Search for the cell housing the specified text and yield its [X, Y] center coordinate. 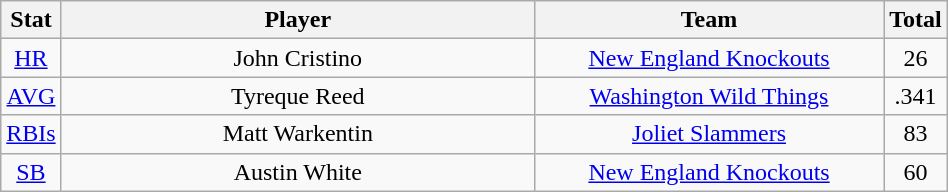
60 [916, 172]
AVG [31, 96]
83 [916, 134]
Washington Wild Things [708, 96]
Stat [31, 20]
26 [916, 58]
HR [31, 58]
Tyreque Reed [298, 96]
SB [31, 172]
.341 [916, 96]
Austin White [298, 172]
Player [298, 20]
John Cristino [298, 58]
Team [708, 20]
Joliet Slammers [708, 134]
RBIs [31, 134]
Total [916, 20]
Matt Warkentin [298, 134]
